Capture the cell that displays the provided text and extract its (x, y) central coordinate. 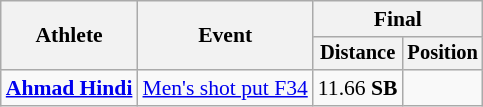
Event (224, 36)
Men's shot put F34 (224, 88)
Ahmad Hindi (70, 88)
Final (398, 19)
Position (443, 54)
11.66 SB (358, 88)
Athlete (70, 36)
Distance (358, 54)
